Locate the cell with the specified text and output its (X, Y) center coordinate. 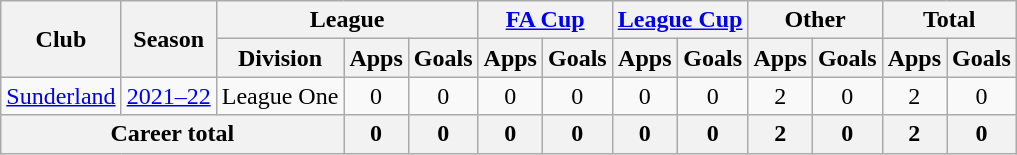
Career total (172, 134)
FA Cup (545, 20)
Division (280, 58)
Other (815, 20)
League (347, 20)
2021–22 (168, 96)
League Cup (680, 20)
Club (61, 39)
Season (168, 39)
Total (949, 20)
Sunderland (61, 96)
League One (280, 96)
